Search for the cell housing the specified text and yield its (X, Y) center coordinate. 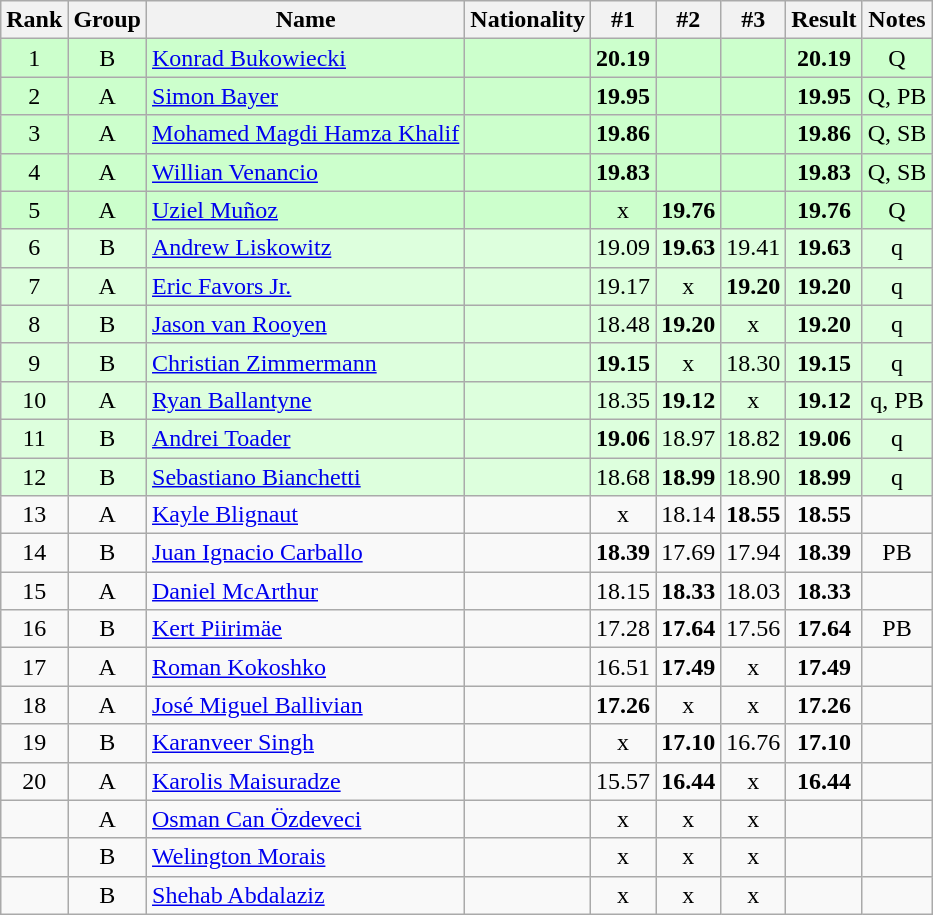
Ryan Ballantyne (306, 400)
Uziel Muñoz (306, 210)
Q, PB (897, 96)
17.56 (754, 629)
4 (34, 172)
18.68 (624, 477)
20 (34, 781)
Name (306, 20)
Osman Can Özdeveci (306, 819)
18.90 (754, 477)
18.03 (754, 591)
Andrew Liskowitz (306, 248)
6 (34, 248)
José Miguel Ballivian (306, 705)
17.94 (754, 553)
#3 (754, 20)
18 (34, 705)
Jason van Rooyen (306, 324)
18.14 (688, 515)
18.82 (754, 438)
Juan Ignacio Carballo (306, 553)
Roman Kokoshko (306, 667)
17.28 (624, 629)
Willian Venancio (306, 172)
16.76 (754, 743)
Daniel McArthur (306, 591)
Simon Bayer (306, 96)
5 (34, 210)
Result (824, 20)
Karolis Maisuradze (306, 781)
13 (34, 515)
Sebastiano Bianchetti (306, 477)
Karanveer Singh (306, 743)
16 (34, 629)
Shehab Abdalaziz (306, 895)
14 (34, 553)
17.69 (688, 553)
Group (108, 20)
#2 (688, 20)
8 (34, 324)
18.97 (688, 438)
Welington Morais (306, 857)
18.35 (624, 400)
2 (34, 96)
7 (34, 286)
Konrad Bukowiecki (306, 58)
Andrei Toader (306, 438)
12 (34, 477)
Rank (34, 20)
18.48 (624, 324)
Kert Piirimäe (306, 629)
Kayle Blignaut (306, 515)
16.51 (624, 667)
Nationality (528, 20)
15 (34, 591)
Eric Favors Jr. (306, 286)
19.41 (754, 248)
Christian Zimmermann (306, 362)
3 (34, 134)
#1 (624, 20)
Mohamed Magdi Hamza Khalif (306, 134)
Notes (897, 20)
18.30 (754, 362)
19.09 (624, 248)
19.17 (624, 286)
10 (34, 400)
9 (34, 362)
19 (34, 743)
18.15 (624, 591)
17 (34, 667)
11 (34, 438)
1 (34, 58)
15.57 (624, 781)
q, PB (897, 400)
